Return [X, Y] of the center of cell containing provided text 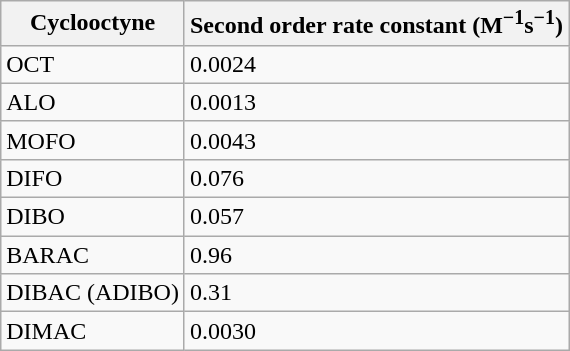
0.0043 [376, 140]
Cyclooctyne [93, 24]
DIBO [93, 217]
DIMAC [93, 331]
0.31 [376, 293]
DIFO [93, 178]
Second order rate constant (M−1s−1) [376, 24]
0.0024 [376, 64]
0.0030 [376, 331]
0.076 [376, 178]
0.96 [376, 255]
BARAC [93, 255]
MOFO [93, 140]
0.0013 [376, 102]
DIBAC (ADIBO) [93, 293]
0.057 [376, 217]
OCT [93, 64]
ALO [93, 102]
